Scan for the cell matching the given text and deliver its [x, y] coordinate at center. 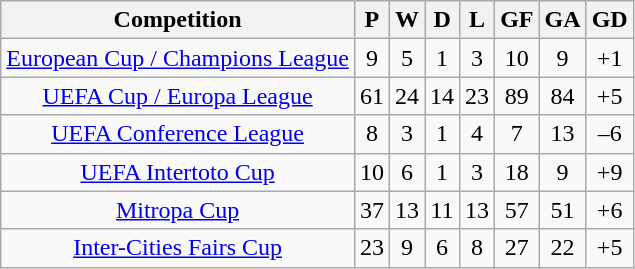
51 [562, 210]
24 [406, 96]
Inter-Cities Fairs Cup [178, 248]
61 [372, 96]
UEFA Cup / Europa League [178, 96]
European Cup / Champions League [178, 58]
Competition [178, 20]
GA [562, 20]
27 [517, 248]
57 [517, 210]
89 [517, 96]
+6 [610, 210]
+9 [610, 172]
GD [610, 20]
4 [478, 134]
W [406, 20]
22 [562, 248]
+1 [610, 58]
P [372, 20]
Mitropa Cup [178, 210]
84 [562, 96]
37 [372, 210]
D [442, 20]
11 [442, 210]
L [478, 20]
5 [406, 58]
–6 [610, 134]
UEFA Intertoto Cup [178, 172]
14 [442, 96]
18 [517, 172]
GF [517, 20]
UEFA Conference League [178, 134]
7 [517, 134]
